Extract the (x, y) coordinate from the center of the cell holding the provided text.  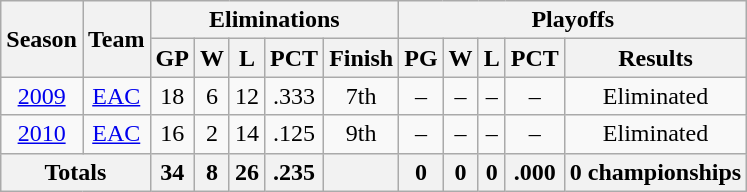
14 (246, 134)
Team (116, 39)
GP (172, 58)
2010 (42, 134)
12 (246, 96)
Playoffs (573, 20)
.000 (534, 172)
8 (212, 172)
PG (421, 58)
18 (172, 96)
34 (172, 172)
16 (172, 134)
Finish (362, 58)
0 championships (655, 172)
.125 (294, 134)
7th (362, 96)
.235 (294, 172)
2 (212, 134)
6 (212, 96)
Totals (76, 172)
Season (42, 39)
Eliminations (274, 20)
9th (362, 134)
.333 (294, 96)
2009 (42, 96)
Results (655, 58)
26 (246, 172)
